Provide the [x, y] coordinate of the cell's center where the given text is located.  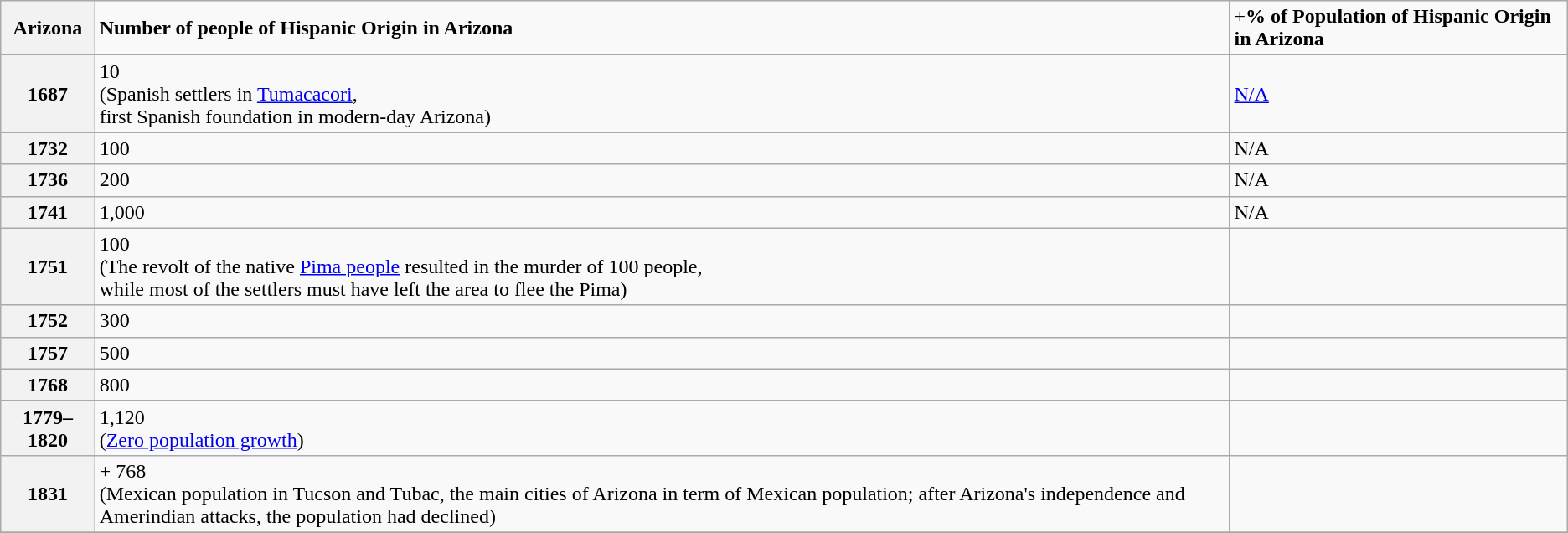
Arizona [48, 28]
1687 [48, 94]
1757 [48, 353]
300 [662, 321]
100 (The revolt of the native Pima people resulted in the murder of 100 people, while most of the settlers must have left the area to flee the Pima) [662, 266]
800 [662, 385]
+% of Population of Hispanic Origin in Arizona [1399, 28]
1736 [48, 180]
200 [662, 180]
1732 [48, 148]
Number of people of Hispanic Origin in Arizona [662, 28]
500 [662, 353]
1768 [48, 385]
1831 [48, 494]
1779–1820 [48, 427]
100 [662, 148]
10 (Spanish settlers in Tumacacori, first Spanish foundation in modern-day Arizona) [662, 94]
1741 [48, 212]
1,000 [662, 212]
1752 [48, 321]
1751 [48, 266]
1,120 (Zero population growth) [662, 427]
